Extract the (X, Y) coordinate from the center of the cell holding the provided text.  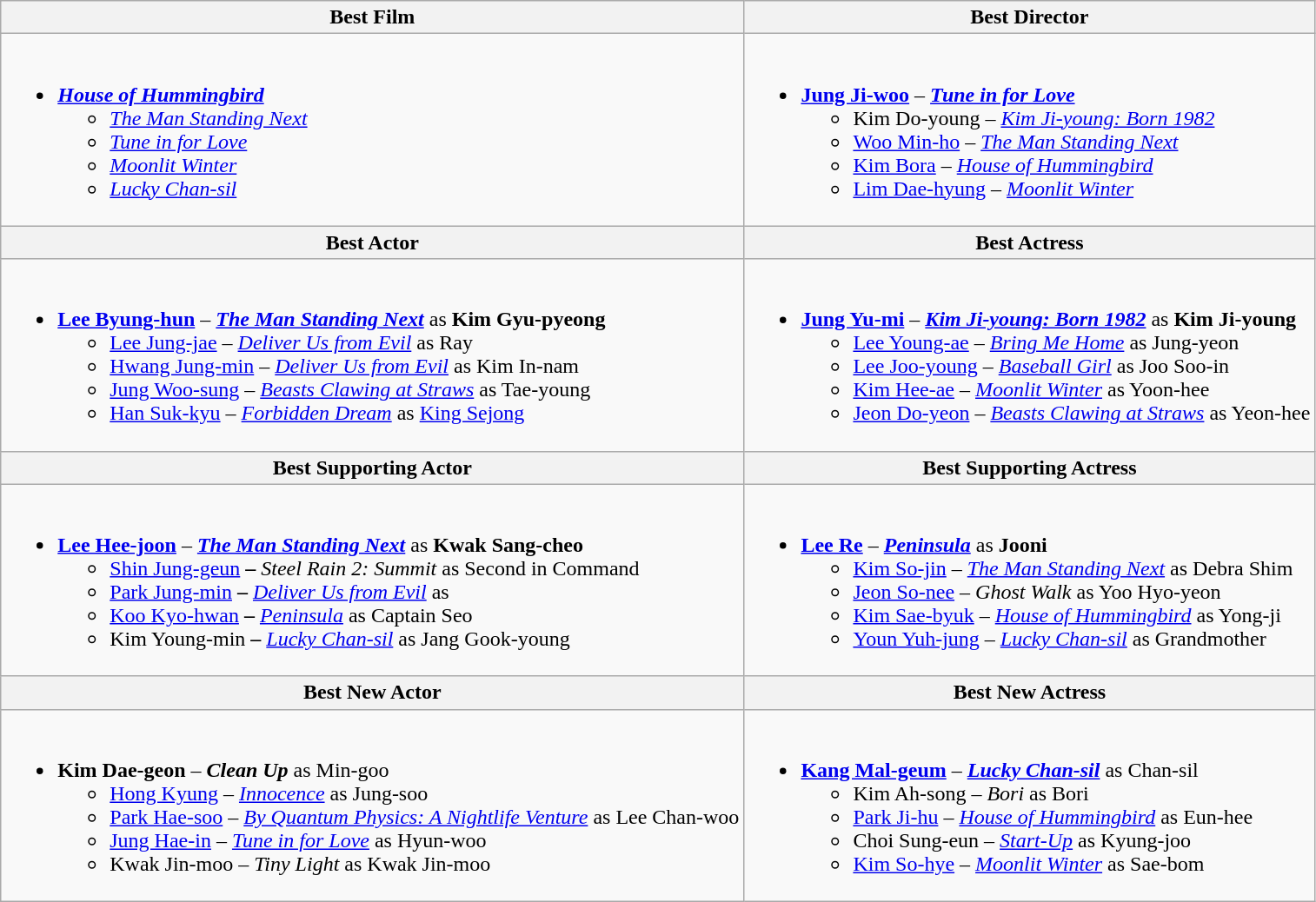
Best Film (372, 17)
Best Supporting Actor (372, 468)
Best Supporting Actress (1029, 468)
Best New Actress (1029, 693)
Best Actress (1029, 242)
House of HummingbirdThe Man Standing NextTune in for LoveMoonlit WinterLucky Chan-sil (372, 130)
Best Actor (372, 242)
Best New Actor (372, 693)
Best Director (1029, 17)
